Output the (x, y) coordinate of the center of the cell containing the given text.  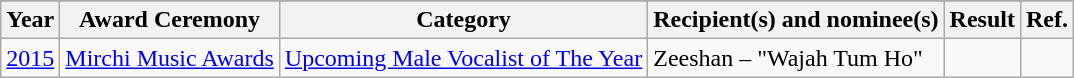
Award Ceremony (170, 20)
Upcoming Male Vocalist of The Year (463, 58)
Recipient(s) and nominee(s) (796, 20)
Category (463, 20)
Year (30, 20)
Zeeshan – "Wajah Tum Ho" (796, 58)
2015 (30, 58)
Result (982, 20)
Ref. (1046, 20)
Mirchi Music Awards (170, 58)
